Identify which cell holds the provided text, then report its [x, y] central coordinate. 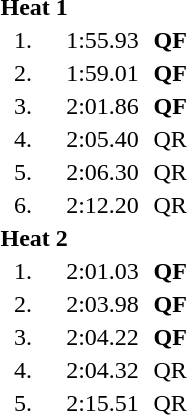
2:04.32 [102, 370]
2:03.98 [102, 304]
2:05.40 [102, 139]
2:01.86 [102, 106]
2:12.20 [102, 205]
2:04.22 [102, 337]
1:55.93 [102, 40]
2:01.03 [102, 271]
2:06.30 [102, 172]
1:59.01 [102, 73]
